Scan for the cell matching the given text and deliver its (x, y) coordinate at center. 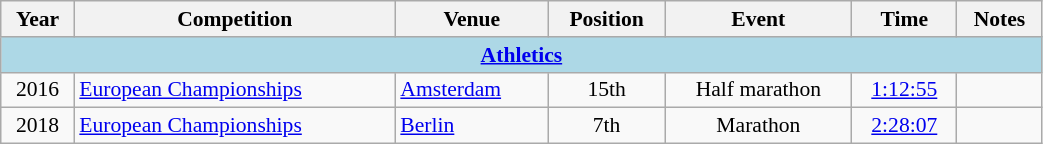
Notes (1000, 19)
Athletics (522, 55)
Venue (472, 19)
Year (38, 19)
Position (606, 19)
7th (606, 126)
Berlin (472, 126)
2018 (38, 126)
Competition (234, 19)
1:12:55 (904, 90)
2:28:07 (904, 126)
Time (904, 19)
Marathon (758, 126)
Amsterdam (472, 90)
Half marathon (758, 90)
15th (606, 90)
2016 (38, 90)
Event (758, 19)
